Return the [x, y] coordinate for the center point of the cell that contains the specified text.  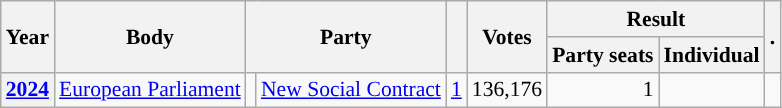
. [773, 36]
Individual [712, 55]
2024 [28, 90]
New Social Contract [351, 90]
Party seats [602, 55]
Year [28, 36]
European Parliament [150, 90]
Votes [507, 36]
Party [346, 36]
Result [656, 19]
136,176 [507, 90]
Body [150, 36]
